Pinpoint the cell where the given text exists, returning its (X, Y) midpoint coordinate. 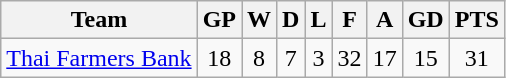
GP (219, 20)
7 (291, 58)
Thai Farmers Bank (99, 58)
18 (219, 58)
A (384, 20)
8 (260, 58)
15 (426, 58)
F (350, 20)
L (318, 20)
W (260, 20)
3 (318, 58)
32 (350, 58)
PTS (476, 20)
Team (99, 20)
D (291, 20)
GD (426, 20)
17 (384, 58)
31 (476, 58)
